From the cell containing the given text, extract its center point as [x, y] coordinate. 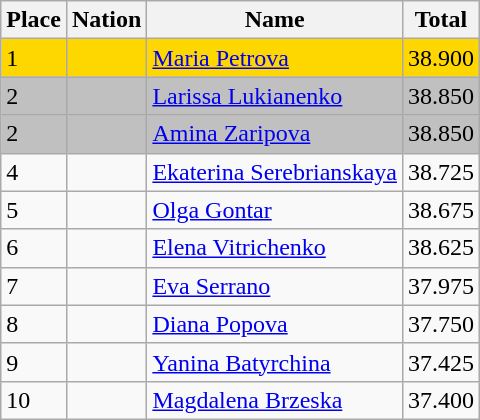
Elena Vitrichenko [275, 248]
4 [34, 172]
Olga Gontar [275, 210]
Nation [106, 20]
Amina Zaripova [275, 134]
Name [275, 20]
5 [34, 210]
Total [440, 20]
37.750 [440, 324]
8 [34, 324]
7 [34, 286]
Eva Serrano [275, 286]
Larissa Lukianenko [275, 96]
Diana Popova [275, 324]
38.625 [440, 248]
10 [34, 400]
6 [34, 248]
37.425 [440, 362]
Yanina Batyrchina [275, 362]
9 [34, 362]
1 [34, 58]
Place [34, 20]
37.400 [440, 400]
Magdalena Brzeska [275, 400]
37.975 [440, 286]
Ekaterina Serebrianskaya [275, 172]
Maria Petrova [275, 58]
38.675 [440, 210]
38.900 [440, 58]
38.725 [440, 172]
